Return (X, Y) of the center of cell containing provided text 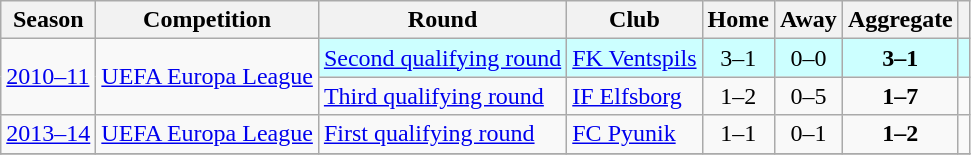
2013–14 (48, 134)
2010–11 (48, 77)
Third qualifying round (442, 96)
Round (442, 20)
Season (48, 20)
Second qualifying round (442, 58)
Away (808, 20)
First qualifying round (442, 134)
1–7 (900, 96)
0–1 (808, 134)
FC Pyunik (634, 134)
Home (738, 20)
FK Ventspils (634, 58)
0–5 (808, 96)
Aggregate (900, 20)
1–1 (738, 134)
Competition (208, 20)
Club (634, 20)
0–0 (808, 58)
IF Elfsborg (634, 96)
